Determine the [x, y] coordinate at the center of the cell enclosing the given text.  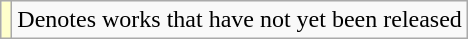
Denotes works that have not yet been released [240, 20]
